Identify which cell holds the provided text, then report its [X, Y] central coordinate. 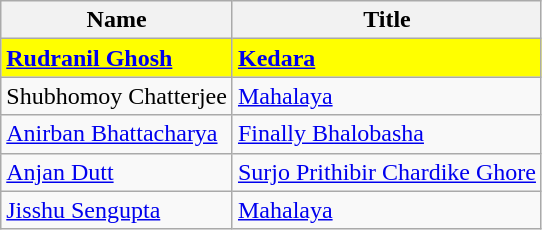
Surjo Prithibir Chardike Ghore [386, 172]
Shubhomoy Chatterjee [117, 96]
Anjan Dutt [117, 172]
Name [117, 20]
Kedara [386, 58]
Anirban Bhattacharya [117, 134]
Title [386, 20]
Jisshu Sengupta [117, 210]
Rudranil Ghosh [117, 58]
Finally Bhalobasha [386, 134]
